Detect which cell encompasses the target text, then output its [X, Y] center coordinate. 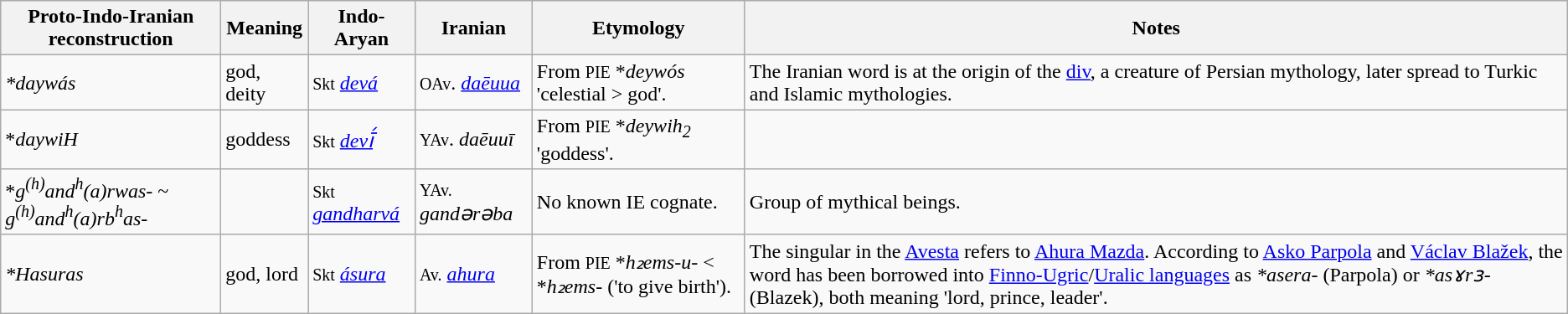
Etymology [638, 28]
No known IE cognate. [638, 202]
The Iranian word is at the origin of the div, a creature of Persian mythology, later spread to Turkic and Islamic mythologies. [1156, 82]
god, deity [265, 82]
From PIE *deywós 'celestial > god'. [638, 82]
Meaning [265, 28]
Skt ásura [362, 274]
OAv. daēuua [473, 82]
Skt devī́ [362, 139]
*daywás [111, 82]
Skt gandharvá [362, 202]
Proto-Indo-Iranian reconstruction [111, 28]
Group of mythical beings. [1156, 202]
From PIE *h₂ems-u- < *h₂ems- ('to give birth'). [638, 274]
Iranian [473, 28]
Av. ahura [473, 274]
YAv. daēuuī [473, 139]
YAv. gandərəba [473, 202]
Indo-Aryan [362, 28]
god, lord [265, 274]
Notes [1156, 28]
Skt devá [362, 82]
*daywiH [111, 139]
goddess [265, 139]
*Hasuras [111, 274]
*g(h)andh(a)rwas- ~ g(h)andh(a)rbhas- [111, 202]
From PIE *deywih2 'goddess'. [638, 139]
